Extract the (X, Y) coordinate from the center of the cell holding the provided text.  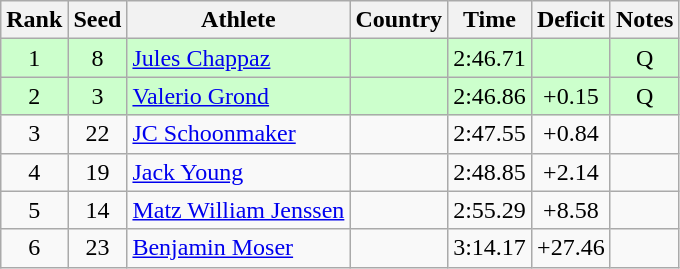
8 (98, 58)
Jack Young (238, 172)
23 (98, 248)
JC Schoonmaker (238, 134)
Jules Chappaz (238, 58)
2:46.86 (490, 96)
2:46.71 (490, 58)
Country (399, 20)
2 (34, 96)
Rank (34, 20)
1 (34, 58)
Athlete (238, 20)
+0.84 (570, 134)
5 (34, 210)
Deficit (570, 20)
Seed (98, 20)
22 (98, 134)
2:48.85 (490, 172)
+0.15 (570, 96)
4 (34, 172)
6 (34, 248)
Valerio Grond (238, 96)
Time (490, 20)
Benjamin Moser (238, 248)
Notes (644, 20)
2:47.55 (490, 134)
Matz William Jenssen (238, 210)
+8.58 (570, 210)
+2.14 (570, 172)
14 (98, 210)
3:14.17 (490, 248)
+27.46 (570, 248)
19 (98, 172)
2:55.29 (490, 210)
